Find where the given text appears and provide that cell's center as (x, y) coordinate. 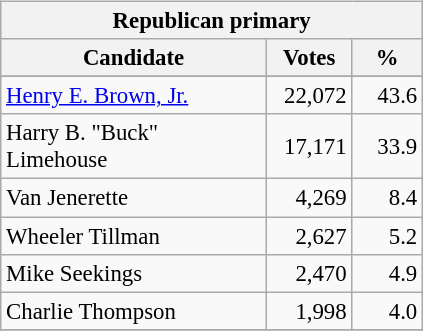
5.2 (388, 235)
4.9 (388, 273)
Candidate (134, 58)
Mike Seekings (134, 273)
22,072 (309, 96)
Van Jenerette (134, 198)
43.6 (388, 96)
33.9 (388, 146)
17,171 (309, 146)
Harry B. "Buck" Limehouse (134, 146)
Votes (309, 58)
2,627 (309, 235)
2,470 (309, 273)
Henry E. Brown, Jr. (134, 96)
1,998 (309, 311)
8.4 (388, 198)
Wheeler Tillman (134, 235)
4.0 (388, 311)
Republican primary (212, 21)
4,269 (309, 198)
% (388, 58)
Charlie Thompson (134, 311)
